From the cell containing the given text, extract its center point as [x, y] coordinate. 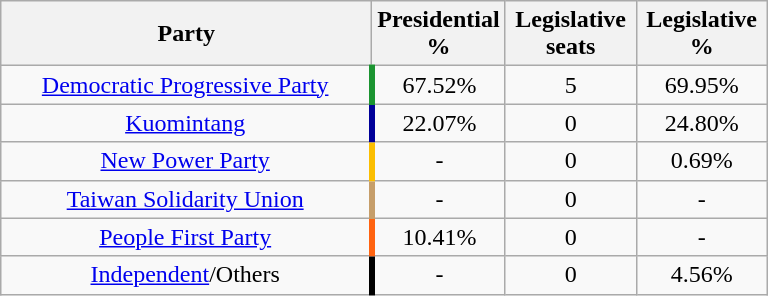
Party [186, 34]
0.69% [702, 161]
Taiwan Solidarity Union [186, 199]
Legislative seats [570, 34]
Independent/Others [186, 275]
Legislative % [702, 34]
22.07% [438, 123]
67.52% [438, 85]
People First Party [186, 237]
Democratic Progressive Party [186, 85]
5 [570, 85]
4.56% [702, 275]
New Power Party [186, 161]
69.95% [702, 85]
Kuomintang [186, 123]
24.80% [702, 123]
10.41% [438, 237]
Presidential % [438, 34]
